From the cell containing the given text, extract its center point as [X, Y] coordinate. 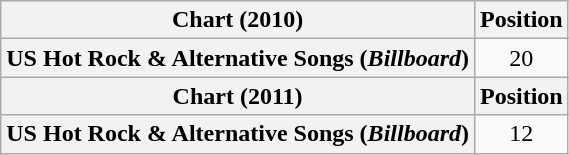
Chart (2011) [238, 96]
Chart (2010) [238, 20]
20 [521, 58]
12 [521, 134]
